Find where the given text appears and provide that cell's center as (x, y) coordinate. 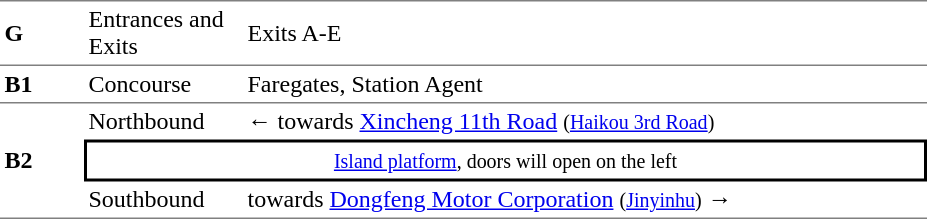
Island platform, doors will open on the left (506, 161)
Faregates, Station Agent (585, 85)
G (42, 33)
← towards Xincheng 11th Road (Haikou 3rd Road) (585, 122)
Exits A-E (585, 33)
Concourse (164, 85)
Entrances and Exits (164, 33)
B1 (42, 85)
Northbound (164, 122)
